Return (x, y) of the center of cell containing provided text 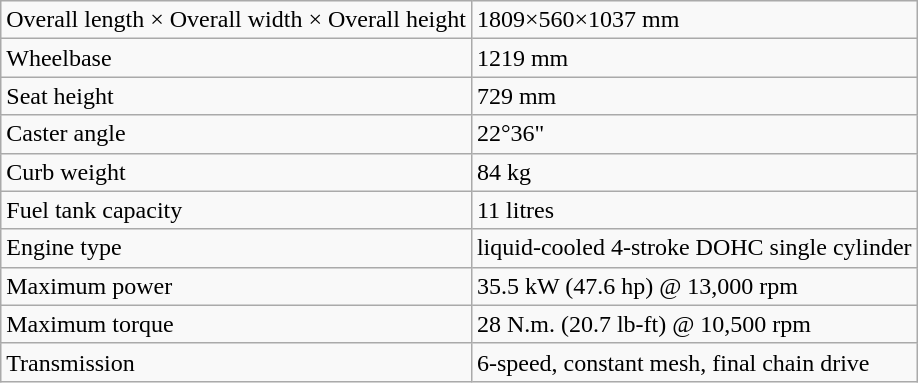
Curb weight (236, 172)
1809×560×1037 mm (694, 20)
1219 mm (694, 58)
729 mm (694, 96)
Seat height (236, 96)
Maximum power (236, 286)
28 N.m. (20.7 lb-ft) @ 10,500 rpm (694, 324)
11 litres (694, 210)
6-speed, constant mesh, final chain drive (694, 362)
Fuel tank capacity (236, 210)
Transmission (236, 362)
Caster angle (236, 134)
Overall length × Overall width × Overall height (236, 20)
Maximum torque (236, 324)
Engine type (236, 248)
Wheelbase (236, 58)
liquid-cooled 4-stroke DOHC single cylinder (694, 248)
84 kg (694, 172)
35.5 kW (47.6 hp) @ 13,000 rpm (694, 286)
22°36" (694, 134)
